Capture the cell that displays the provided text and extract its [X, Y] central coordinate. 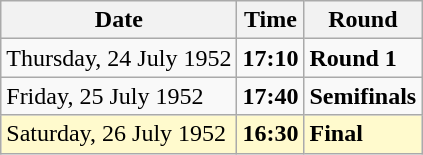
17:40 [270, 96]
Time [270, 20]
Date [119, 20]
Saturday, 26 July 1952 [119, 134]
17:10 [270, 58]
16:30 [270, 134]
Final [363, 134]
Thursday, 24 July 1952 [119, 58]
Round [363, 20]
Round 1 [363, 58]
Friday, 25 July 1952 [119, 96]
Semifinals [363, 96]
